Scan for the cell matching the given text and deliver its (x, y) coordinate at center. 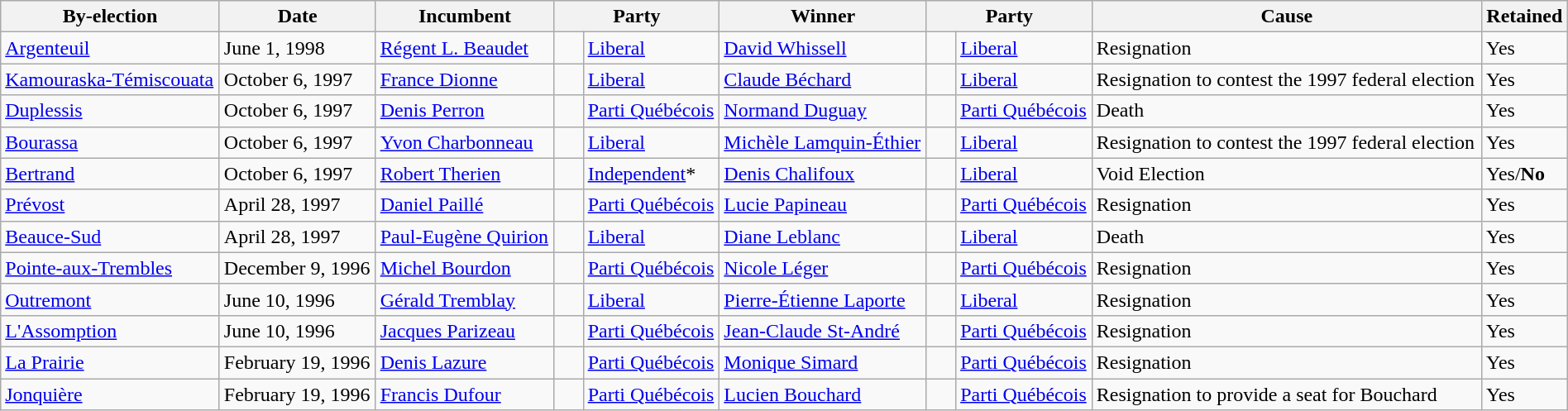
Date (298, 17)
Normand Duguay (823, 111)
La Prairie (111, 362)
Michèle Lamquin-Éthier (823, 142)
Outremont (111, 299)
L'Assomption (111, 331)
Void Election (1287, 174)
Francis Dufour (465, 394)
June 1, 1998 (298, 48)
David Whissell (823, 48)
Duplessis (111, 111)
Yes/No (1524, 174)
France Dionne (465, 79)
Jonquière (111, 394)
Independent* (652, 174)
Cause (1287, 17)
Yvon Charbonneau (465, 142)
Resignation to provide a seat for Bouchard (1287, 394)
Régent L. Beaudet (465, 48)
Claude Béchard (823, 79)
Michel Bourdon (465, 268)
Prévost (111, 205)
Incumbent (465, 17)
Bertrand (111, 174)
Bourassa (111, 142)
Monique Simard (823, 362)
Denis Lazure (465, 362)
Beauce-Sud (111, 237)
Pointe-aux-Trembles (111, 268)
Pierre-Étienne Laporte (823, 299)
Winner (823, 17)
Denis Chalifoux (823, 174)
Nicole Léger (823, 268)
Lucien Bouchard (823, 394)
Jacques Parizeau (465, 331)
Retained (1524, 17)
Diane Leblanc (823, 237)
Paul-Eugène Quirion (465, 237)
December 9, 1996 (298, 268)
Jean-Claude St-André (823, 331)
Denis Perron (465, 111)
Daniel Paillé (465, 205)
Argenteuil (111, 48)
Robert Therien (465, 174)
Lucie Papineau (823, 205)
By-election (111, 17)
Kamouraska-Témiscouata (111, 79)
Gérald Tremblay (465, 299)
